Determine the (X, Y) coordinate at the center of the cell enclosing the given text.  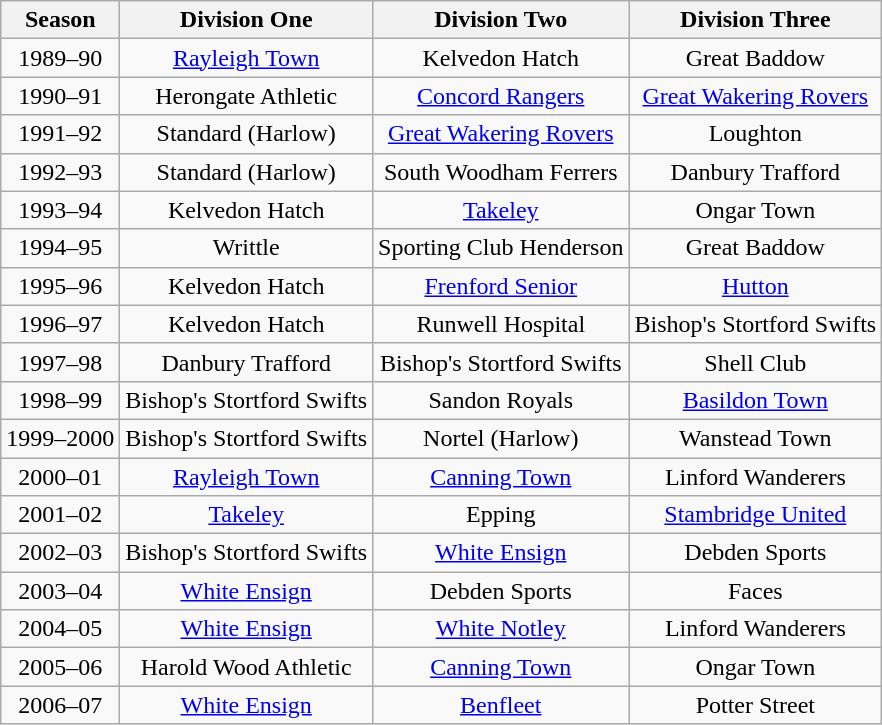
Sporting Club Henderson (501, 248)
1996–97 (60, 324)
Hutton (756, 286)
Division Three (756, 20)
Sandon Royals (501, 400)
Frenford Senior (501, 286)
2002–03 (60, 553)
Runwell Hospital (501, 324)
Benfleet (501, 705)
White Notley (501, 629)
Basildon Town (756, 400)
Wanstead Town (756, 438)
1991–92 (60, 134)
1995–96 (60, 286)
1990–91 (60, 96)
2004–05 (60, 629)
Shell Club (756, 362)
Concord Rangers (501, 96)
Season (60, 20)
2006–07 (60, 705)
1989–90 (60, 58)
1999–2000 (60, 438)
Division Two (501, 20)
South Woodham Ferrers (501, 172)
Stambridge United (756, 515)
Nortel (Harlow) (501, 438)
2003–04 (60, 591)
1994–95 (60, 248)
Faces (756, 591)
Writtle (246, 248)
Epping (501, 515)
1997–98 (60, 362)
Division One (246, 20)
2001–02 (60, 515)
2000–01 (60, 477)
Herongate Athletic (246, 96)
1993–94 (60, 210)
Harold Wood Athletic (246, 667)
1998–99 (60, 400)
Potter Street (756, 705)
1992–93 (60, 172)
2005–06 (60, 667)
Loughton (756, 134)
